Pinpoint the cell where the given text exists, returning its [X, Y] midpoint coordinate. 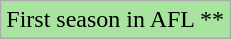
First season in AFL ** [116, 20]
